Capture the cell that displays the provided text and extract its (X, Y) central coordinate. 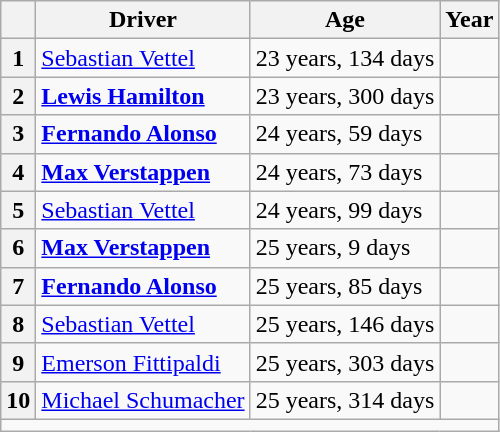
24 years, 59 days (345, 134)
8 (18, 324)
Michael Schumacher (143, 400)
10 (18, 400)
Driver (143, 20)
Lewis Hamilton (143, 96)
Emerson Fittipaldi (143, 362)
6 (18, 248)
24 years, 99 days (345, 210)
Age (345, 20)
Year (470, 20)
3 (18, 134)
25 years, 314 days (345, 400)
25 years, 9 days (345, 248)
23 years, 300 days (345, 96)
25 years, 303 days (345, 362)
7 (18, 286)
24 years, 73 days (345, 172)
2 (18, 96)
25 years, 85 days (345, 286)
25 years, 146 days (345, 324)
23 years, 134 days (345, 58)
9 (18, 362)
5 (18, 210)
1 (18, 58)
4 (18, 172)
